Capture the cell that displays the provided text and extract its (X, Y) central coordinate. 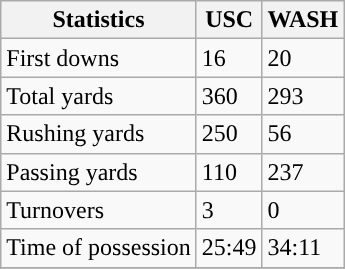
25:49 (229, 248)
250 (229, 134)
237 (303, 172)
56 (303, 134)
3 (229, 210)
Rushing yards (99, 134)
20 (303, 58)
16 (229, 58)
First downs (99, 58)
110 (229, 172)
360 (229, 96)
Turnovers (99, 210)
34:11 (303, 248)
0 (303, 210)
Total yards (99, 96)
WASH (303, 20)
Time of possession (99, 248)
Statistics (99, 20)
293 (303, 96)
Passing yards (99, 172)
USC (229, 20)
